Return [x, y] of the center of cell containing provided text 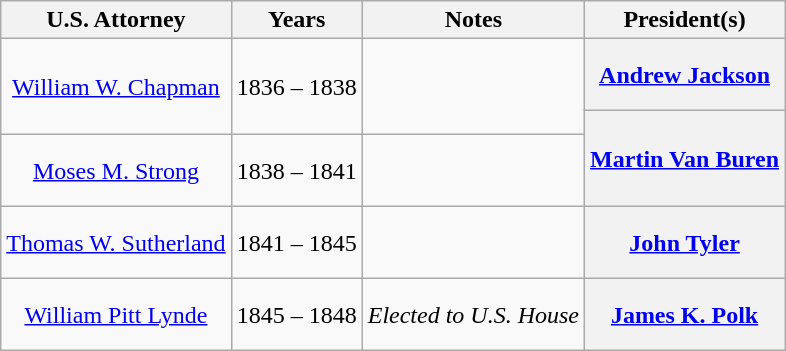
1841 – 1845 [296, 243]
President(s) [685, 20]
Thomas W. Sutherland [116, 243]
Notes [473, 20]
Martin Van Buren [685, 159]
Elected to U.S. House [473, 315]
1838 – 1841 [296, 171]
William Pitt Lynde [116, 315]
Moses M. Strong [116, 171]
Years [296, 20]
1845 – 1848 [296, 315]
John Tyler [685, 243]
1836 – 1838 [296, 87]
U.S. Attorney [116, 20]
Andrew Jackson [685, 75]
William W. Chapman [116, 87]
James K. Polk [685, 315]
